Find where the given text appears and provide that cell's center as (X, Y) coordinate. 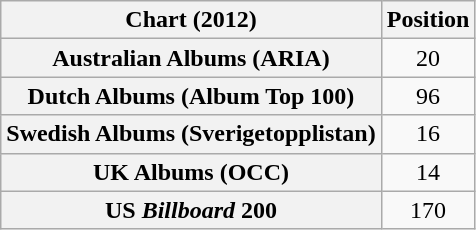
20 (428, 58)
Dutch Albums (Album Top 100) (191, 96)
Chart (2012) (191, 20)
170 (428, 210)
14 (428, 172)
Swedish Albums (Sverigetopplistan) (191, 134)
US Billboard 200 (191, 210)
UK Albums (OCC) (191, 172)
16 (428, 134)
Australian Albums (ARIA) (191, 58)
96 (428, 96)
Position (428, 20)
